Locate the cell with the specified text and output its [x, y] center coordinate. 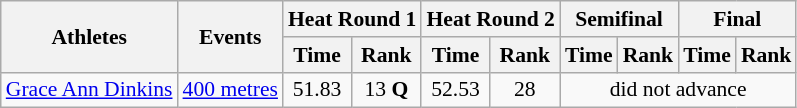
28 [525, 90]
did not advance [678, 90]
Athletes [90, 36]
Heat Round 2 [490, 19]
Semifinal [619, 19]
13 Q [386, 90]
Events [230, 36]
52.53 [455, 90]
51.83 [317, 90]
400 metres [230, 90]
Heat Round 1 [352, 19]
Grace Ann Dinkins [90, 90]
Final [737, 19]
